For the text-containing cell, return its midpoint in (X, Y) coordinate format. 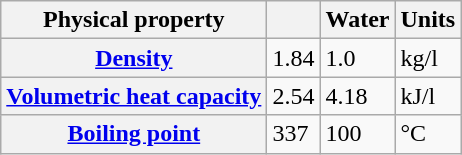
Boiling point (134, 134)
kg/l (428, 58)
100 (358, 134)
1.0 (358, 58)
Water (358, 20)
Density (134, 58)
1.84 (294, 58)
4.18 (358, 96)
2.54 (294, 96)
kJ/l (428, 96)
°C (428, 134)
Units (428, 20)
337 (294, 134)
Volumetric heat capacity (134, 96)
Physical property (134, 20)
